Identify which cell holds the provided text, then report its (X, Y) central coordinate. 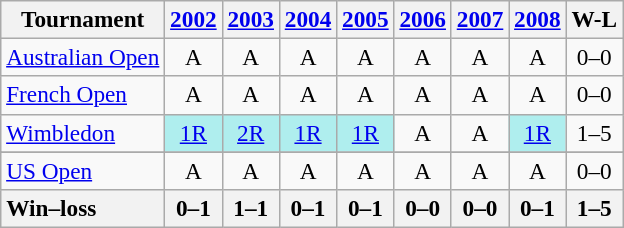
2002 (194, 19)
2004 (308, 19)
Wimbledon (83, 133)
Australian Open (83, 57)
Tournament (83, 19)
2005 (366, 19)
Win–loss (83, 208)
1–1 (250, 208)
2007 (480, 19)
French Open (83, 95)
2R (250, 133)
W-L (594, 19)
US Open (83, 170)
2008 (538, 19)
2003 (250, 19)
2006 (422, 19)
